Capture the cell that displays the provided text and extract its (X, Y) central coordinate. 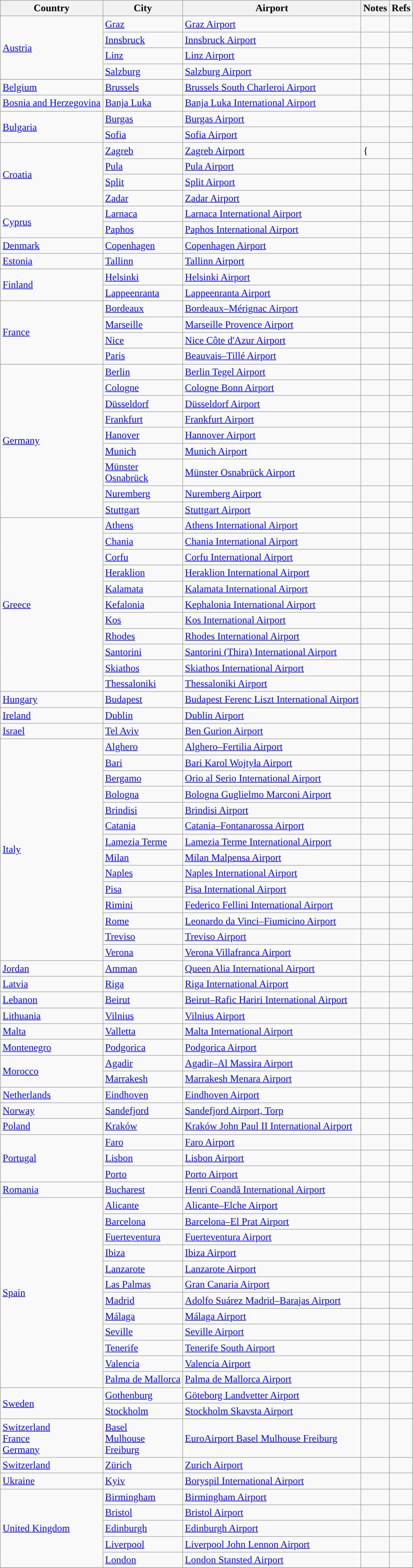
Notes (375, 8)
Federico Fellini International Airport (272, 905)
Banja Luka International Airport (272, 103)
Zadar Airport (272, 198)
Tenerife South Airport (272, 1348)
Stockholm Skavsta Airport (272, 1411)
Split (143, 182)
{ (375, 150)
Naples (143, 873)
Pula Airport (272, 166)
Rhodes International Airport (272, 636)
Vilnius Airport (272, 1016)
Vilnius (143, 1016)
MünsterOsnabrück (143, 473)
Salzburg (143, 71)
Bari (143, 763)
Bordeaux–Mérignac Airport (272, 309)
Málaga (143, 1316)
Sofia Airport (272, 135)
Barcelona–El Prat Airport (272, 1221)
Hannover Airport (272, 435)
Budapest (143, 699)
Lamezia Terme (143, 842)
France (51, 332)
Rome (143, 921)
Brindisi Airport (272, 810)
Agadir–Al Massira Airport (272, 1063)
United Kingdom (51, 1529)
Stockholm (143, 1411)
Treviso Airport (272, 936)
Greece (51, 605)
Tallinn (143, 261)
Croatia (51, 174)
Larnaca (143, 214)
Ben Gurion Airport (272, 731)
Rimini (143, 905)
Malta International Airport (272, 1032)
Beauvais–Tillé Airport (272, 356)
Henri Coandă International Airport (272, 1190)
Cologne Bonn Airport (272, 388)
Munich Airport (272, 451)
Italy (51, 850)
Nice (143, 340)
Corfu International Airport (272, 557)
Düsseldorf (143, 403)
Sandefjord Airport, Torp (272, 1111)
Romania (51, 1190)
Graz Airport (272, 24)
Alicante (143, 1205)
Lamezia Terme International Airport (272, 842)
Seville Airport (272, 1332)
Berlin (143, 372)
Gothenburg (143, 1395)
Hanover (143, 435)
Poland (51, 1126)
Refs (401, 8)
Palma de Mallorca (143, 1379)
Ireland (51, 715)
Beirut–Rafic Hariri International Airport (272, 1000)
Athens (143, 526)
Belgium (51, 87)
Kyiv (143, 1481)
Tel Aviv (143, 731)
Valencia Airport (272, 1364)
Catania–Fontanarossa Airport (272, 826)
Bulgaria (51, 127)
Queen Alia International Airport (272, 968)
Morocco (51, 1071)
Pisa International Airport (272, 889)
Kalamata International Airport (272, 589)
Eindhoven Airport (272, 1095)
Birmingham (143, 1497)
Faro Airport (272, 1142)
Milan Malpensa Airport (272, 858)
Amman (143, 968)
Netherlands (51, 1095)
Lithuania (51, 1016)
Finland (51, 285)
Split Airport (272, 182)
Switzerland (51, 1465)
Denmark (51, 246)
Frankfurt (143, 419)
Sofia (143, 135)
Frankfurt Airport (272, 419)
Cyprus (51, 222)
Hungary (51, 699)
Thessaloniki (143, 683)
Estonia (51, 261)
Athens International Airport (272, 526)
Germany (51, 441)
Podgorica Airport (272, 1047)
Munich (143, 451)
Innsbruck (143, 40)
Kephalonia International Airport (272, 605)
Nuremberg (143, 494)
Münster Osnabrück Airport (272, 473)
Ibiza (143, 1253)
Bristol (143, 1513)
Austria (51, 48)
Lappeenranta (143, 293)
Agadir (143, 1063)
Alicante–Elche Airport (272, 1205)
Burgas Airport (272, 119)
Milan (143, 858)
Fuerteventura (143, 1237)
Sweden (51, 1403)
Nice Côte d'Azur Airport (272, 340)
Santorini (Thira) International Airport (272, 652)
Kalamata (143, 589)
Edinburgh (143, 1529)
Norway (51, 1111)
Pisa (143, 889)
Verona Villafranca Airport (272, 952)
Valletta (143, 1032)
Naples International Airport (272, 873)
Portugal (51, 1158)
Lanzarote (143, 1269)
Lisbon Airport (272, 1158)
Lebanon (51, 1000)
Alghero (143, 747)
Skiathos International Airport (272, 668)
Birmingham Airport (272, 1497)
Airport (272, 8)
Corfu (143, 557)
Tenerife (143, 1348)
Larnaca International Airport (272, 214)
Salzburg Airport (272, 71)
Málaga Airport (272, 1316)
Kraków John Paul II International Airport (272, 1126)
Jordan (51, 968)
Lisbon (143, 1158)
Heraklion International Airport (272, 573)
Zagreb (143, 150)
Lappeenranta Airport (272, 293)
Chania (143, 541)
Bologna (143, 794)
Heraklion (143, 573)
Bristol Airport (272, 1513)
Zadar (143, 198)
Brussels (143, 87)
Paris (143, 356)
Marrakesh (143, 1079)
Israel (51, 731)
Stuttgart (143, 510)
Podgorica (143, 1047)
Thessaloniki Airport (272, 683)
BaselMulhouseFreiburg (143, 1438)
Brindisi (143, 810)
Adolfo Suárez Madrid–Barajas Airport (272, 1300)
Montenegro (51, 1047)
Linz Airport (272, 56)
Marrakesh Menara Airport (272, 1079)
Linz (143, 56)
Marseille Provence Airport (272, 324)
Paphos (143, 230)
Porto Airport (272, 1174)
Bucharest (143, 1190)
Beirut (143, 1000)
Kraków (143, 1126)
Faro (143, 1142)
Country (51, 8)
Bosnia and Herzegovina (51, 103)
Banja Luka (143, 103)
Sandefjord (143, 1111)
Kos (143, 620)
Berlin Tegel Airport (272, 372)
Lanzarote Airport (272, 1269)
Pula (143, 166)
Liverpool (143, 1544)
Valencia (143, 1364)
Catania (143, 826)
Zagreb Airport (272, 150)
Graz (143, 24)
Treviso (143, 936)
Ukraine (51, 1481)
Las Palmas (143, 1285)
Dublin Airport (272, 715)
Porto (143, 1174)
Liverpool John Lennon Airport (272, 1544)
City (143, 8)
Budapest Ferenc Liszt International Airport (272, 699)
Barcelona (143, 1221)
Riga International Airport (272, 984)
Orio al Serio International Airport (272, 779)
Göteborg Landvetter Airport (272, 1395)
London Stansted Airport (272, 1560)
Fuerteventura Airport (272, 1237)
Ibiza Airport (272, 1253)
Copenhagen (143, 246)
Dublin (143, 715)
Brussels South Charleroi Airport (272, 87)
Chania International Airport (272, 541)
Bologna Guglielmo Marconi Airport (272, 794)
Stuttgart Airport (272, 510)
Marseille (143, 324)
Zurich Airport (272, 1465)
Riga (143, 984)
Helsinki (143, 277)
Boryspil International Airport (272, 1481)
Copenhagen Airport (272, 246)
Düsseldorf Airport (272, 403)
Eindhoven (143, 1095)
Malta (51, 1032)
Verona (143, 952)
Innsbruck Airport (272, 40)
Paphos International Airport (272, 230)
Rhodes (143, 636)
Madrid (143, 1300)
EuroAirport Basel Mulhouse Freiburg (272, 1438)
Tallinn Airport (272, 261)
Skiathos (143, 668)
SwitzerlandFranceGermany (51, 1438)
Seville (143, 1332)
London (143, 1560)
Bari Karol Wojtyła Airport (272, 763)
Alghero–Fertilia Airport (272, 747)
Palma de Mallorca Airport (272, 1379)
Leonardo da Vinci–Fiumicino Airport (272, 921)
Santorini (143, 652)
Kos International Airport (272, 620)
Nuremberg Airport (272, 494)
Cologne (143, 388)
Burgas (143, 119)
Spain (51, 1292)
Helsinki Airport (272, 277)
Zürich (143, 1465)
Gran Canaria Airport (272, 1285)
Bordeaux (143, 309)
Edinburgh Airport (272, 1529)
Kefalonia (143, 605)
Latvia (51, 984)
Bergamo (143, 779)
